Find where the given text appears and provide that cell's center as (x, y) coordinate. 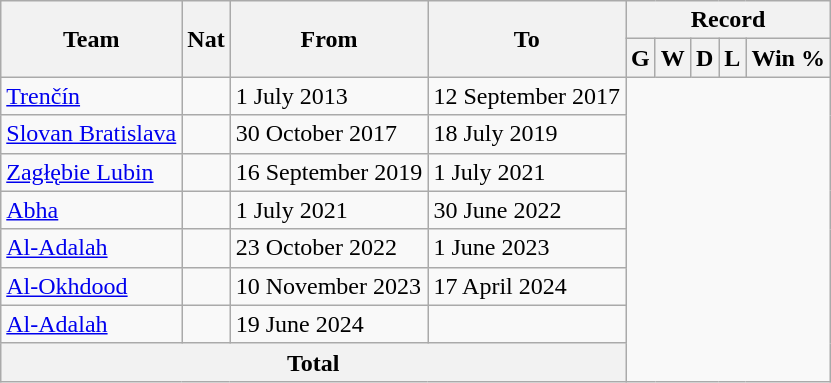
16 September 2019 (329, 172)
To (527, 39)
1 June 2023 (527, 248)
G (641, 58)
Team (92, 39)
Zagłębie Lubin (92, 172)
Al-Okhdood (92, 286)
30 October 2017 (329, 134)
W (672, 58)
Trenčín (92, 96)
17 April 2024 (527, 286)
Win % (788, 58)
1 July 2013 (329, 96)
30 June 2022 (527, 210)
Slovan Bratislava (92, 134)
Abha (92, 210)
23 October 2022 (329, 248)
Record (728, 20)
D (704, 58)
18 July 2019 (527, 134)
L (732, 58)
From (329, 39)
10 November 2023 (329, 286)
Total (314, 362)
19 June 2024 (329, 324)
Nat (206, 39)
12 September 2017 (527, 96)
